Pinpoint the cell where the given text exists, returning its (X, Y) midpoint coordinate. 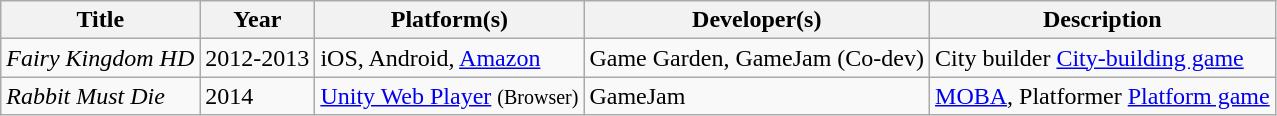
Unity Web Player (Browser) (450, 96)
Game Garden, GameJam (Co-dev) (757, 58)
Fairy Kingdom HD (100, 58)
GameJam (757, 96)
Year (258, 20)
iOS, Android, Amazon (450, 58)
Description (1103, 20)
City builder City-building game (1103, 58)
2014 (258, 96)
Developer(s) (757, 20)
2012-2013 (258, 58)
Title (100, 20)
MOBA, Platformer Platform game (1103, 96)
Rabbit Must Die (100, 96)
Platform(s) (450, 20)
